From the cell containing the given text, extract its center point as (x, y) coordinate. 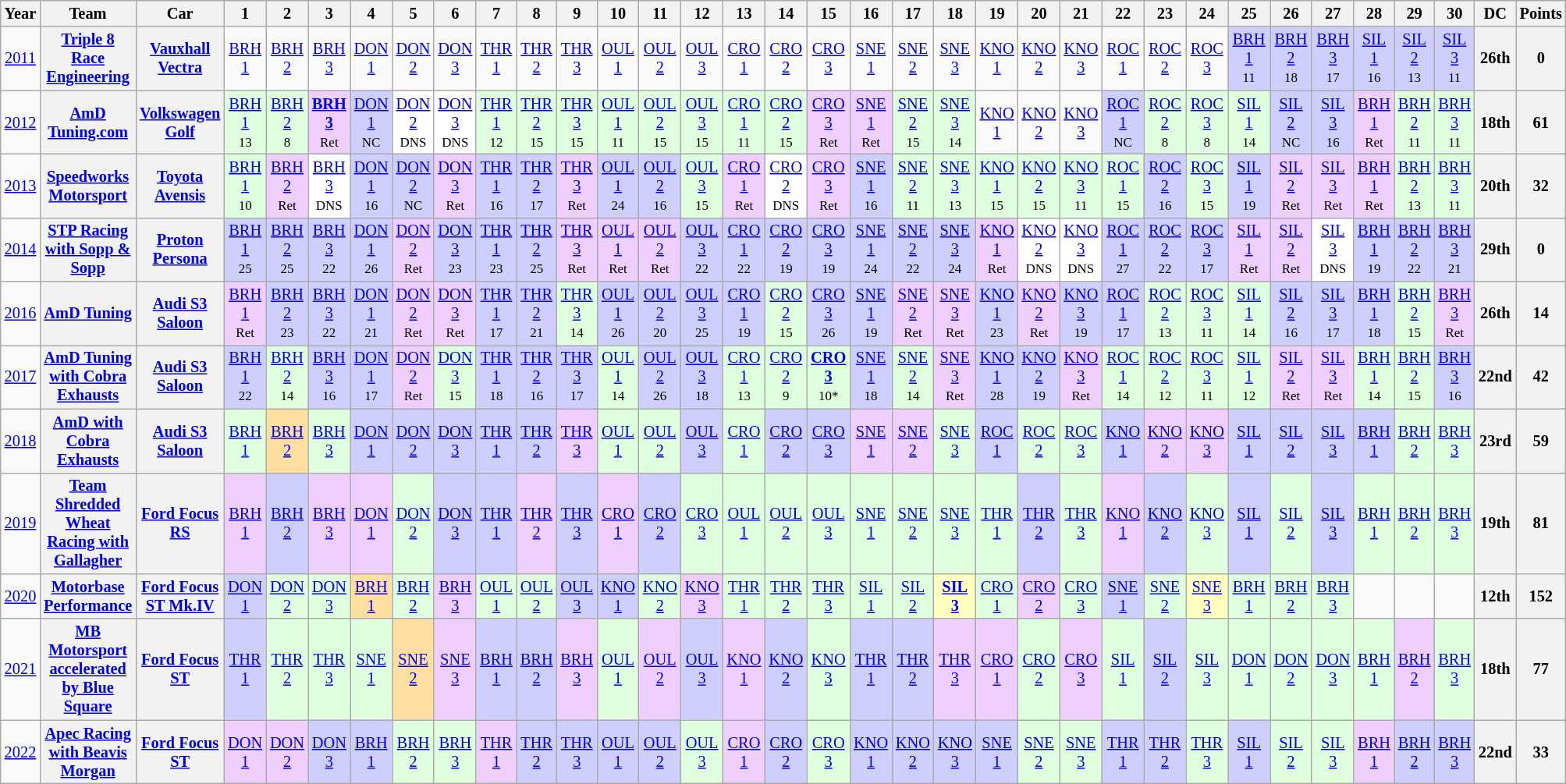
AmD with Cobra Exhausts (87, 441)
77 (1541, 669)
SNE119 (871, 314)
ROC28 (1165, 122)
KNO2Ret (1039, 314)
19 (997, 13)
BRH2Ret (287, 186)
BRH125 (245, 250)
BRH3DNS (329, 186)
ROC222 (1165, 250)
13 (744, 13)
MB Motorsport accelerated by Blue Square (87, 669)
BRH110 (245, 186)
2021 (20, 669)
SNE1Ret (871, 122)
DON315 (455, 377)
25 (1249, 13)
OUL226 (660, 377)
Team (87, 13)
CRO111 (744, 122)
16 (871, 13)
29 (1415, 13)
SIL3DNS (1333, 250)
OUL322 (702, 250)
BRH111 (1249, 59)
CRO119 (744, 314)
BRH119 (1374, 250)
2011 (20, 59)
BRH122 (245, 377)
11 (660, 13)
KNO123 (997, 314)
2022 (20, 752)
24 (1207, 13)
BRH218 (1291, 59)
Year (20, 13)
12th (1495, 596)
CRO2DNS (786, 186)
ROC127 (1123, 250)
Team Shredded Wheat Racing with Gallagher (87, 523)
OUL216 (660, 186)
CRO319 (829, 250)
OUL220 (660, 314)
Speedworks Motorsport (87, 186)
CRO113 (744, 377)
THR117 (496, 314)
23rd (1495, 441)
SIL213 (1415, 59)
DON2DNS (414, 122)
Apec Racing with Beavis Morgan (87, 752)
SIL311 (1454, 59)
Proton Persona (179, 250)
CRO29 (786, 377)
OUL1Ret (618, 250)
KNO128 (997, 377)
OUL2Ret (660, 250)
SIL2NC (1291, 122)
BRH223 (287, 314)
KNO115 (997, 186)
17 (913, 13)
ROC38 (1207, 122)
61 (1541, 122)
22 (1123, 13)
KNO3DNS (1081, 250)
20th (1495, 186)
BRH222 (1415, 250)
2020 (20, 596)
SIL216 (1291, 314)
THR315 (577, 122)
DON1NC (371, 122)
SNE214 (913, 377)
OUL325 (702, 314)
SNE313 (955, 186)
ROC315 (1207, 186)
9 (577, 13)
6 (455, 13)
SNE211 (913, 186)
26 (1291, 13)
THR116 (496, 186)
28 (1374, 13)
DON117 (371, 377)
81 (1541, 523)
KNO319 (1081, 314)
152 (1541, 596)
Motorbase Performance (87, 596)
2012 (20, 122)
2016 (20, 314)
KNO215 (1039, 186)
OUL215 (660, 122)
32 (1541, 186)
SIL316 (1333, 122)
29th (1495, 250)
1 (245, 13)
BRH225 (287, 250)
33 (1541, 752)
DON116 (371, 186)
THR118 (496, 377)
OUL124 (618, 186)
SIL119 (1249, 186)
AmD Tuning (87, 314)
19th (1495, 523)
SIL1Ret (1249, 250)
21 (1081, 13)
DC (1495, 13)
CRO310* (829, 377)
2 (287, 13)
CRO122 (744, 250)
KNO219 (1039, 377)
SNE222 (913, 250)
Points (1541, 13)
BRH28 (287, 122)
KNO311 (1081, 186)
23 (1165, 13)
OUL114 (618, 377)
10 (618, 13)
SIL317 (1333, 314)
8 (537, 13)
27 (1333, 13)
59 (1541, 441)
THR314 (577, 314)
5 (414, 13)
3 (329, 13)
BRH317 (1333, 59)
18 (955, 13)
OUL318 (702, 377)
OUL126 (618, 314)
SNE314 (955, 122)
ROC213 (1165, 314)
4 (371, 13)
SNE116 (871, 186)
Vauxhall Vectra (179, 59)
DON2NC (414, 186)
THR215 (537, 122)
KNO2DNS (1039, 250)
OUL111 (618, 122)
AmD Tuning with Cobra Exhausts (87, 377)
2014 (20, 250)
KNO3Ret (1081, 377)
2017 (20, 377)
Car (179, 13)
2018 (20, 441)
SNE124 (871, 250)
20 (1039, 13)
ROC212 (1165, 377)
7 (496, 13)
BRH214 (287, 377)
CRO1Ret (744, 186)
CRO326 (829, 314)
12 (702, 13)
42 (1541, 377)
SIL116 (1374, 59)
SNE2Ret (913, 314)
THR221 (537, 314)
THR217 (537, 186)
CRO219 (786, 250)
BRH321 (1454, 250)
Triple 8 Race Engineering (87, 59)
THR317 (577, 377)
BRH118 (1374, 314)
AmD Tuning.com (87, 122)
THR225 (537, 250)
SNE118 (871, 377)
2013 (20, 186)
Ford Focus ST Mk.IV (179, 596)
ROC114 (1123, 377)
Toyota Avensis (179, 186)
THR123 (496, 250)
DON126 (371, 250)
2019 (20, 523)
SNE215 (913, 122)
Volkswagen Golf (179, 122)
BRH114 (1374, 377)
30 (1454, 13)
DON3DNS (455, 122)
ROC216 (1165, 186)
BRH113 (245, 122)
DON121 (371, 314)
STP Racing with Sopp & Sopp (87, 250)
SIL112 (1249, 377)
DON323 (455, 250)
BRH211 (1415, 122)
ROC117 (1123, 314)
KNO1Ret (997, 250)
ROC317 (1207, 250)
THR112 (496, 122)
SNE324 (955, 250)
THR216 (537, 377)
15 (829, 13)
Ford Focus RS (179, 523)
BRH213 (1415, 186)
ROC115 (1123, 186)
ROC1NC (1123, 122)
